Determine the (x, y) coordinate at the center of the cell enclosing the given text.  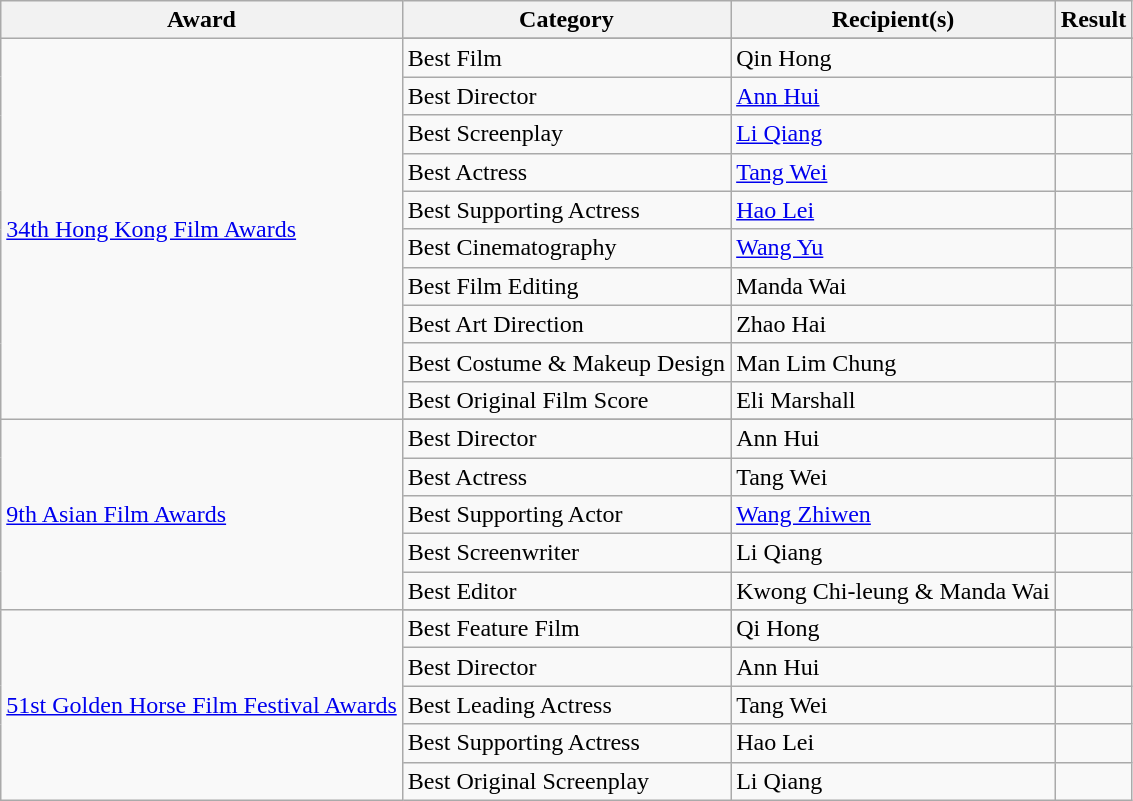
Best Screenwriter (566, 553)
Best Cinematography (566, 248)
Category (566, 20)
Best Leading Actress (566, 705)
Man Lim Chung (894, 362)
Eli Marshall (894, 400)
Qi Hong (894, 629)
Best Costume & Makeup Design (566, 362)
Best Original Screenplay (566, 781)
Manda Wai (894, 286)
Wang Yu (894, 248)
Best Feature Film (566, 629)
Wang Zhiwen (894, 515)
Best Screenplay (566, 134)
Best Original Film Score (566, 400)
51st Golden Horse Film Festival Awards (202, 705)
Best Editor (566, 591)
34th Hong Kong Film Awards (202, 230)
Result (1093, 20)
Best Supporting Actor (566, 515)
Best Film (566, 58)
9th Asian Film Awards (202, 514)
Qin Hong (894, 58)
Award (202, 20)
Best Art Direction (566, 324)
Best Film Editing (566, 286)
Recipient(s) (894, 20)
Kwong Chi-leung & Manda Wai (894, 591)
Zhao Hai (894, 324)
